Identify which cell holds the provided text, then report its [X, Y] central coordinate. 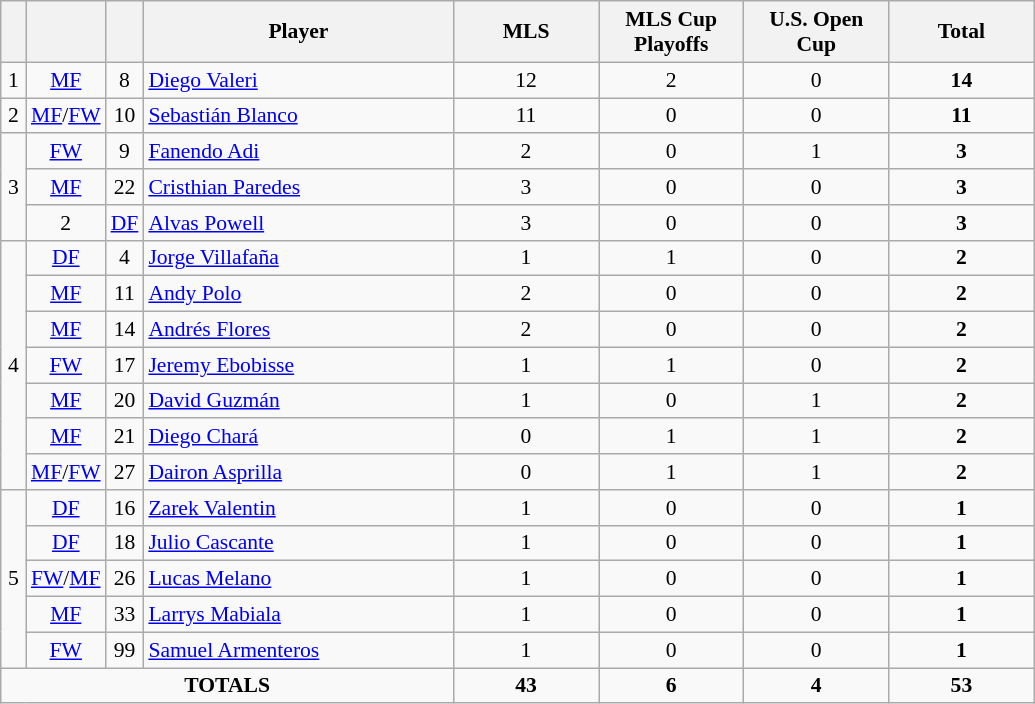
10 [125, 116]
David Guzmán [298, 401]
U.S. Open Cup [816, 32]
18 [125, 543]
Dairon Asprilla [298, 472]
Andrés Flores [298, 330]
Jeremy Ebobisse [298, 365]
22 [125, 187]
Jorge Villafaña [298, 258]
Zarek Valentin [298, 508]
26 [125, 579]
Lucas Melano [298, 579]
53 [962, 686]
17 [125, 365]
MLS [526, 32]
21 [125, 437]
Total [962, 32]
5 [14, 579]
Player [298, 32]
Andy Polo [298, 294]
43 [526, 686]
27 [125, 472]
16 [125, 508]
Larrys Mabiala [298, 615]
99 [125, 650]
Fanendo Adi [298, 152]
6 [672, 686]
Alvas Powell [298, 223]
12 [526, 80]
Cristhian Paredes [298, 187]
TOTALS [228, 686]
Diego Chará [298, 437]
9 [125, 152]
33 [125, 615]
Sebastián Blanco [298, 116]
Samuel Armenteros [298, 650]
Diego Valeri [298, 80]
FW/MF [66, 579]
MLS Cup Playoffs [672, 32]
8 [125, 80]
Julio Cascante [298, 543]
20 [125, 401]
